Detect which cell encompasses the target text, then output its (x, y) center coordinate. 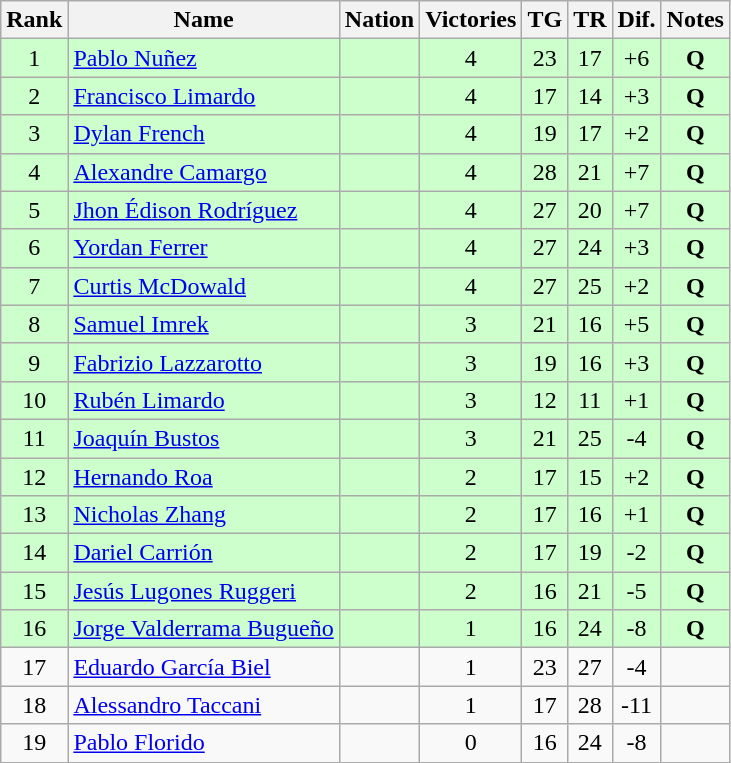
Curtis McDowald (204, 286)
-11 (636, 705)
+6 (636, 58)
Yordan Ferrer (204, 248)
Jorge Valderrama Bugueño (204, 629)
Name (204, 20)
Nicholas Zhang (204, 515)
Victories (471, 20)
Pablo Florido (204, 743)
Jhon Édison Rodríguez (204, 210)
Alessandro Taccani (204, 705)
Dif. (636, 20)
-5 (636, 591)
7 (34, 286)
18 (34, 705)
8 (34, 324)
Pablo Nuñez (204, 58)
Fabrizio Lazzarotto (204, 362)
Alexandre Camargo (204, 172)
6 (34, 248)
Eduardo García Biel (204, 667)
TG (545, 20)
10 (34, 400)
Francisco Limardo (204, 96)
5 (34, 210)
9 (34, 362)
-2 (636, 553)
0 (471, 743)
Hernando Roa (204, 477)
Joaquín Bustos (204, 438)
Jesús Lugones Ruggeri (204, 591)
Dylan French (204, 134)
Dariel Carrión (204, 553)
TR (590, 20)
Rubén Limardo (204, 400)
13 (34, 515)
20 (590, 210)
Rank (34, 20)
Samuel Imrek (204, 324)
Nation (379, 20)
+5 (636, 324)
Notes (695, 20)
